Locate the cell with the specified text and output its [x, y] center coordinate. 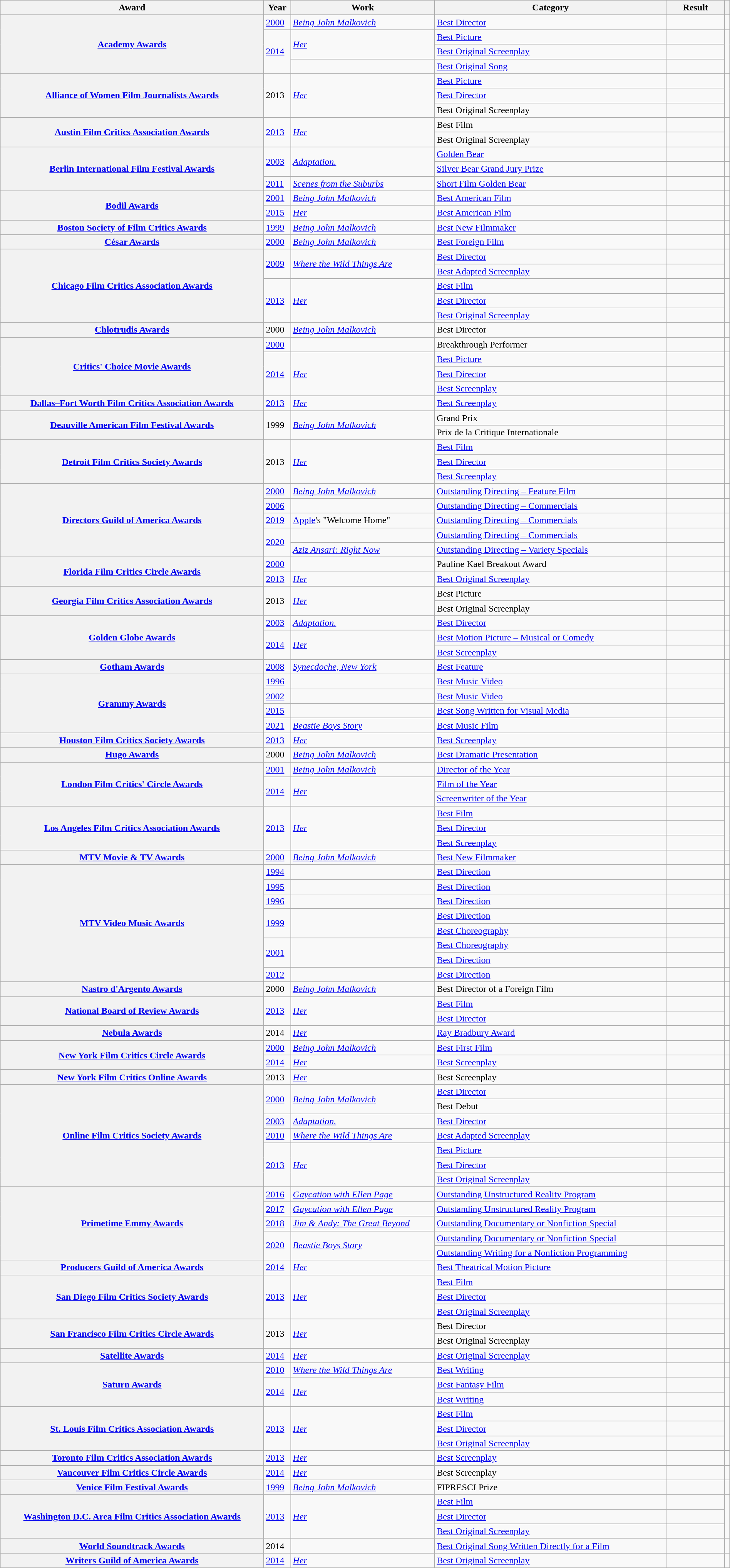
1995 [277, 886]
Best Song Written for Visual Media [551, 711]
Category [551, 8]
Best Foreign Film [551, 242]
Best Music Film [551, 725]
Award [132, 8]
Hugo Awards [132, 755]
MTV Video Music Awards [132, 923]
Satellite Awards [132, 1355]
Toronto Film Critics Association Awards [132, 1458]
Screenwriter of the Year [551, 799]
Best Fantasy Film [551, 1385]
César Awards [132, 242]
National Board of Review Awards [132, 1011]
Best Debut [551, 1106]
2011 [277, 184]
Chicago Film Critics Association Awards [132, 286]
Chlotrudis Awards [132, 330]
St. Louis Film Critics Association Awards [132, 1429]
Outstanding Directing – Variety Specials [551, 550]
Grammy Awards [132, 704]
Nastro d'Argento Awards [132, 989]
Boston Society of Film Critics Awards [132, 227]
Alliance of Women Film Journalists Awards [132, 95]
Florida Film Critics Circle Awards [132, 572]
Detroit Film Critics Society Awards [132, 462]
Grand Prix [551, 418]
Best First Film [551, 1048]
2012 [277, 975]
Producers Guild of America Awards [132, 1267]
Golden Bear [551, 154]
Saturn Awards [132, 1385]
Venice Film Festival Awards [132, 1487]
MTV Movie & TV Awards [132, 857]
Best Original Song [551, 66]
Scenes from the Suburbs [363, 184]
Primetime Emmy Awards [132, 1224]
Aziz Ansari: Right Now [363, 550]
FIPRESCI Prize [551, 1487]
Vancouver Film Critics Circle Awards [132, 1473]
2016 [277, 1194]
Outstanding Writing for a Nonfiction Programming [551, 1253]
Year [277, 8]
Apple's "Welcome Home" [363, 520]
San Francisco Film Critics Circle Awards [132, 1333]
Washington D.C. Area Film Critics Association Awards [132, 1516]
2002 [277, 696]
Work [363, 8]
Prix de la Critique Internationale [551, 433]
Synecdoche, New York [363, 667]
Bodil Awards [132, 206]
2017 [277, 1209]
Best Theatrical Motion Picture [551, 1267]
Online Film Critics Society Awards [132, 1135]
Critics' Choice Movie Awards [132, 366]
2019 [277, 520]
Golden Globe Awards [132, 637]
Georgia Film Critics Association Awards [132, 601]
2006 [277, 506]
Best Dramatic Presentation [551, 755]
San Diego Film Critics Society Awards [132, 1297]
Gotham Awards [132, 667]
2018 [277, 1224]
1994 [277, 872]
Directors Guild of America Awards [132, 520]
Austin Film Critics Association Awards [132, 132]
Houston Film Critics Society Awards [132, 740]
New York Film Critics Online Awards [132, 1077]
Best Feature [551, 667]
Los Angeles Film Critics Association Awards [132, 828]
Jim & Andy: The Great Beyond [363, 1224]
Outstanding Directing – Feature Film [551, 491]
Best Motion Picture – Musical or Comedy [551, 637]
Best Director of a Foreign Film [551, 989]
Silver Bear Grand Jury Prize [551, 169]
2008 [277, 667]
Writers Guild of America Awards [132, 1560]
Short Film Golden Bear [551, 184]
Berlin International Film Festival Awards [132, 169]
2021 [277, 725]
London Film Critics' Circle Awards [132, 784]
Best Original Song Written Directly for a Film [551, 1546]
2009 [277, 264]
Pauline Kael Breakout Award [551, 564]
Result [696, 8]
World Soundtrack Awards [132, 1546]
Director of the Year [551, 769]
Film of the Year [551, 784]
Dallas–Fort Worth Film Critics Association Awards [132, 403]
Nebula Awards [132, 1033]
New York Film Critics Circle Awards [132, 1055]
Ray Bradbury Award [551, 1033]
Breakthrough Performer [551, 344]
Academy Awards [132, 44]
Deauville American Film Festival Awards [132, 425]
